For the text-containing cell, return its midpoint in [x, y] coordinate format. 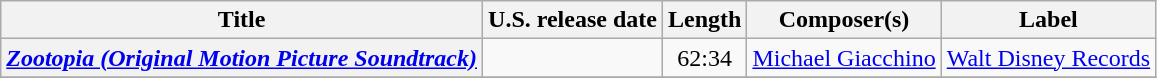
Title [242, 20]
Michael Giacchino [844, 58]
62:34 [704, 58]
U.S. release date [573, 20]
Length [704, 20]
Zootopia (Original Motion Picture Soundtrack) [242, 58]
Walt Disney Records [1048, 58]
Composer(s) [844, 20]
Label [1048, 20]
